Detect which cell encompasses the target text, then output its (x, y) center coordinate. 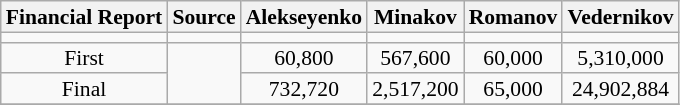
Alekseyenko (304, 16)
Minakov (415, 16)
732,720 (304, 90)
First (84, 58)
Financial Report (84, 16)
60,800 (304, 58)
567,600 (415, 58)
24,902,884 (620, 90)
Final (84, 90)
Source (204, 16)
2,517,200 (415, 90)
65,000 (514, 90)
Vedernikov (620, 16)
Romanov (514, 16)
60,000 (514, 58)
5,310,000 (620, 58)
